Return [X, Y] of the center of cell containing provided text 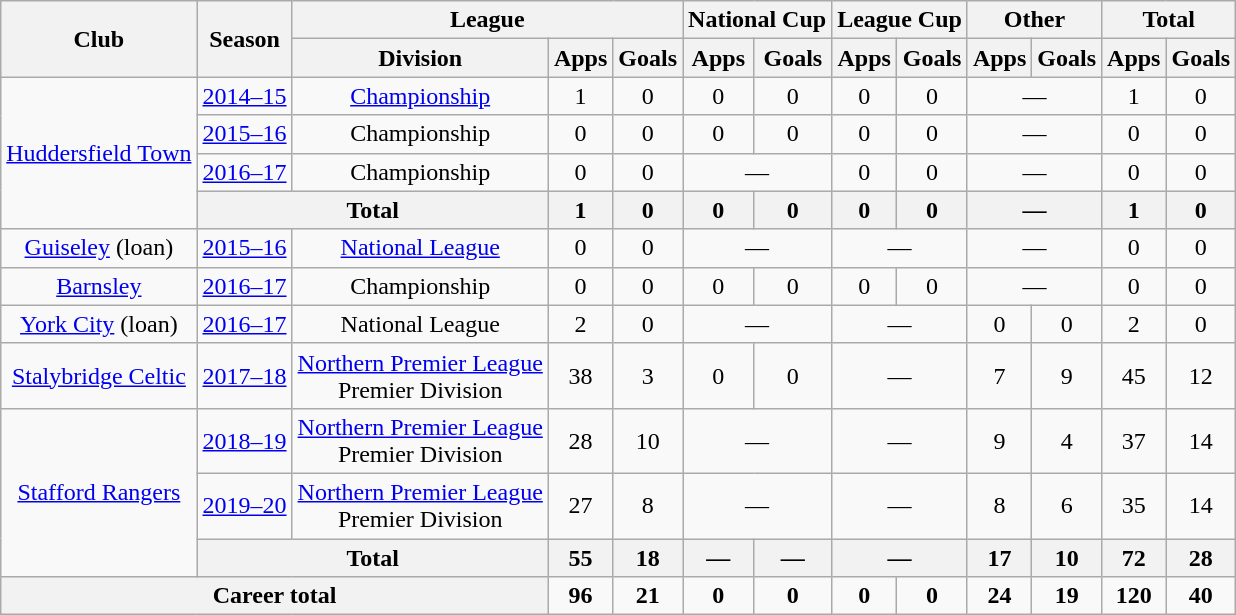
55 [580, 557]
96 [580, 596]
National Cup [758, 20]
Season [244, 39]
7 [999, 376]
2017–18 [244, 376]
2014–15 [244, 96]
35 [1134, 506]
2019–20 [244, 506]
Career total [275, 596]
12 [1201, 376]
17 [999, 557]
18 [648, 557]
2018–19 [244, 440]
League Cup [900, 20]
37 [1134, 440]
Huddersfield Town [99, 153]
3 [648, 376]
League [487, 20]
4 [1067, 440]
York City (loan) [99, 324]
27 [580, 506]
6 [1067, 506]
72 [1134, 557]
120 [1134, 596]
Stafford Rangers [99, 492]
Other [1034, 20]
24 [999, 596]
Club [99, 39]
45 [1134, 376]
40 [1201, 596]
Guiseley (loan) [99, 248]
Division [420, 58]
Stalybridge Celtic [99, 376]
38 [580, 376]
Barnsley [99, 286]
19 [1067, 596]
21 [648, 596]
